Provide the [X, Y] coordinate of the cell's center where the given text is located.  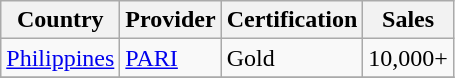
Country [60, 20]
Philippines [60, 58]
Gold [292, 58]
Provider [170, 20]
Sales [408, 20]
PARI [170, 58]
Certification [292, 20]
10,000+ [408, 58]
